Determine the (x, y) coordinate at the center of the cell enclosing the given text.  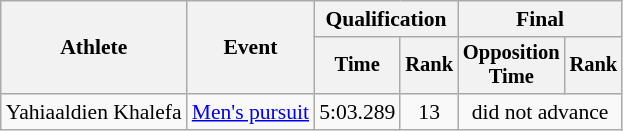
did not advance (540, 112)
OppositionTime (512, 66)
Time (357, 66)
Final (540, 19)
5:03.289 (357, 112)
Event (250, 48)
Athlete (94, 48)
Yahiaaldien Khalefa (94, 112)
13 (429, 112)
Qualification (386, 19)
Men's pursuit (250, 112)
